Find where the given text appears and provide that cell's center as (X, Y) coordinate. 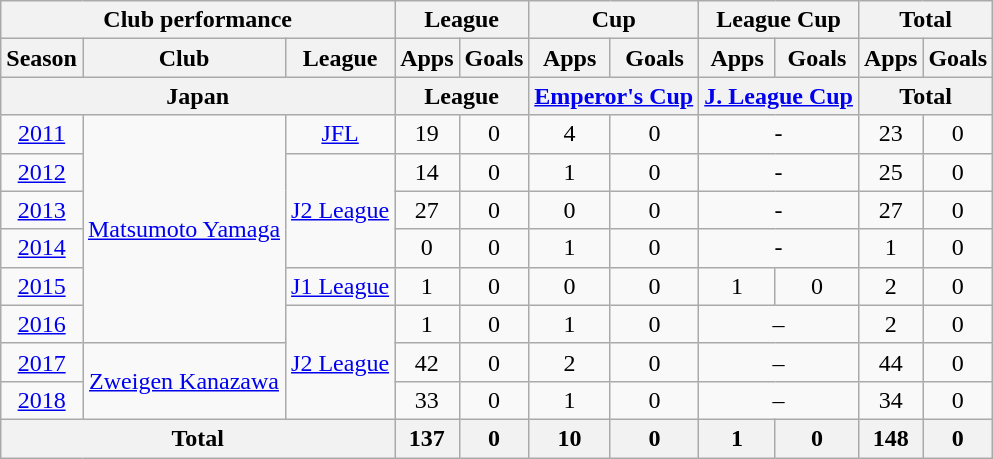
Cup (614, 20)
Japan (198, 96)
Club (184, 58)
2015 (42, 286)
JFL (340, 134)
44 (890, 362)
10 (570, 438)
Season (42, 58)
23 (890, 134)
2012 (42, 172)
42 (427, 362)
19 (427, 134)
2013 (42, 210)
Club performance (198, 20)
2016 (42, 324)
Zweigen Kanazawa (184, 381)
League Cup (779, 20)
J1 League (340, 286)
148 (890, 438)
34 (890, 400)
4 (570, 134)
2014 (42, 248)
Matsumoto Yamaga (184, 229)
33 (427, 400)
14 (427, 172)
2017 (42, 362)
J. League Cup (779, 96)
Emperor's Cup (614, 96)
137 (427, 438)
25 (890, 172)
2018 (42, 400)
2011 (42, 134)
